For the text-containing cell, return its midpoint in (x, y) coordinate format. 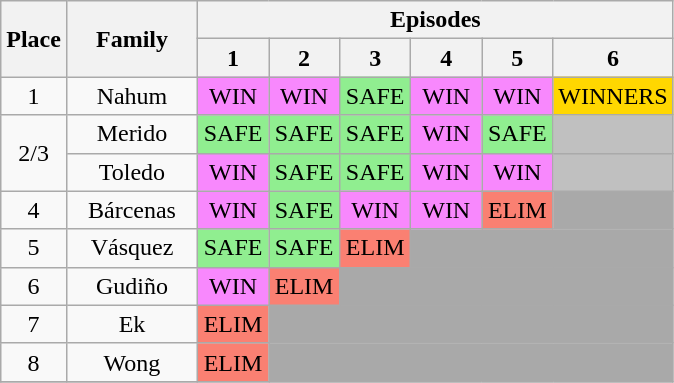
8 (34, 362)
WINNERS (613, 96)
Vásquez (132, 248)
Merido (132, 134)
Gudiño (132, 286)
Toledo (132, 172)
Ek (132, 324)
Episodes (436, 20)
3 (376, 58)
2 (304, 58)
Wong (132, 362)
2/3 (34, 153)
7 (34, 324)
Place (34, 39)
Nahum (132, 96)
Bárcenas (132, 210)
Family (132, 39)
